Return (x, y) of the center of cell containing provided text 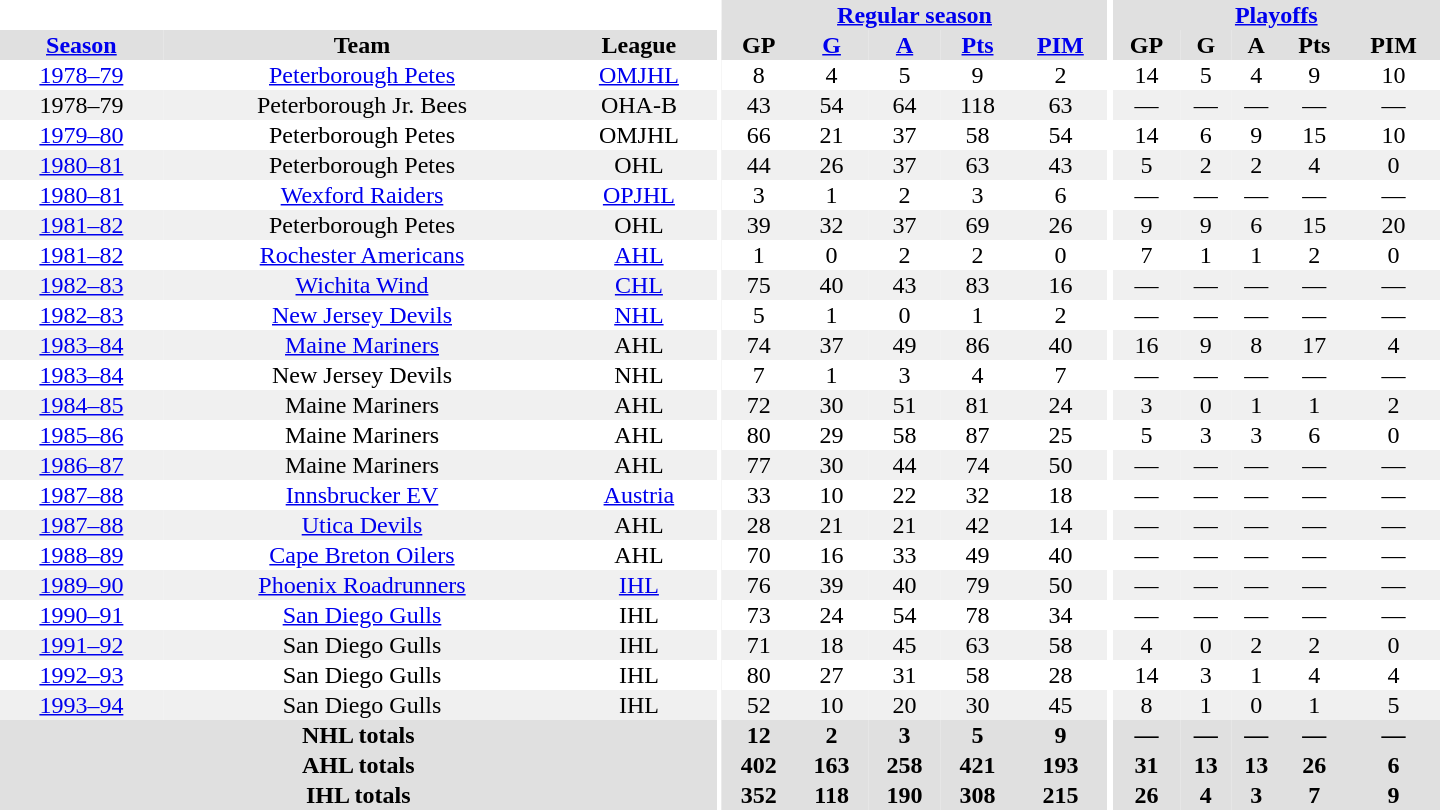
Phoenix Roadrunners (362, 585)
64 (904, 105)
25 (1060, 435)
87 (978, 435)
72 (758, 405)
NHL totals (358, 735)
OPJHL (638, 195)
IHL totals (358, 795)
70 (758, 555)
163 (832, 765)
1984–85 (82, 405)
1993–94 (82, 705)
71 (758, 645)
79 (978, 585)
1991–92 (82, 645)
17 (1314, 345)
1979–80 (82, 135)
Regular season (914, 15)
76 (758, 585)
308 (978, 795)
81 (978, 405)
190 (904, 795)
27 (832, 675)
League (638, 45)
42 (978, 525)
78 (978, 615)
Wichita Wind (362, 285)
1988–89 (82, 555)
52 (758, 705)
421 (978, 765)
83 (978, 285)
258 (904, 765)
34 (1060, 615)
29 (832, 435)
Season (82, 45)
193 (1060, 765)
69 (978, 225)
215 (1060, 795)
1989–90 (82, 585)
12 (758, 735)
Innsbrucker EV (362, 495)
51 (904, 405)
75 (758, 285)
CHL (638, 285)
22 (904, 495)
Team (362, 45)
1985–86 (82, 435)
Peterborough Jr. Bees (362, 105)
Utica Devils (362, 525)
1986–87 (82, 465)
77 (758, 465)
AHL totals (358, 765)
Cape Breton Oilers (362, 555)
Playoffs (1276, 15)
86 (978, 345)
OHA-B (638, 105)
1992–93 (82, 675)
Austria (638, 495)
402 (758, 765)
352 (758, 795)
1990–91 (82, 615)
73 (758, 615)
66 (758, 135)
Rochester Americans (362, 255)
Wexford Raiders (362, 195)
